Capture the cell that displays the provided text and extract its (x, y) central coordinate. 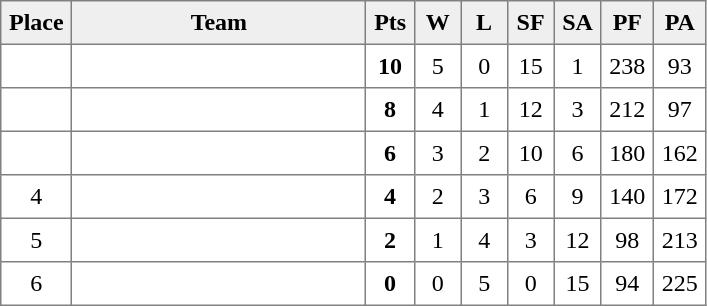
238 (627, 66)
94 (627, 284)
97 (680, 110)
Team (219, 23)
140 (627, 197)
W (437, 23)
SA (578, 23)
SF (530, 23)
9 (578, 197)
213 (680, 240)
8 (390, 110)
172 (680, 197)
Pts (390, 23)
98 (627, 240)
225 (680, 284)
162 (680, 153)
180 (627, 153)
93 (680, 66)
PF (627, 23)
L (484, 23)
212 (627, 110)
Place (36, 23)
PA (680, 23)
